Pinpoint the cell where the given text exists, returning its (x, y) midpoint coordinate. 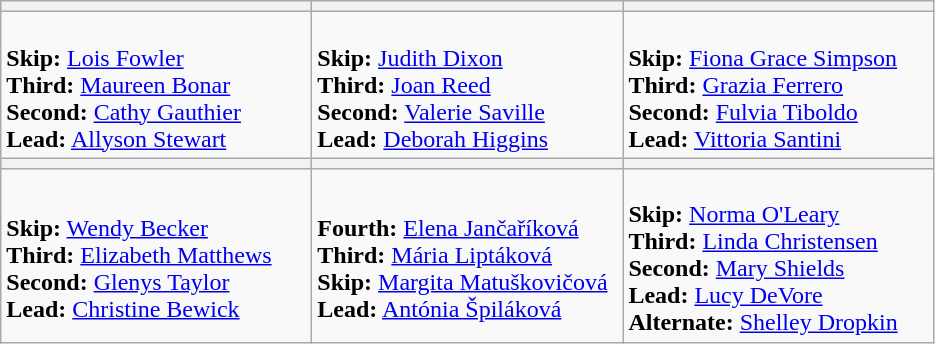
Skip: Judith Dixon Third: Joan Reed Second: Valerie Saville Lead: Deborah Higgins (468, 85)
Skip: Fiona Grace Simpson Third: Grazia Ferrero Second: Fulvia Tiboldo Lead: Vittoria Santini (778, 85)
Skip: Lois Fowler Third: Maureen Bonar Second: Cathy Gauthier Lead: Allyson Stewart (156, 85)
Skip: Norma O'Leary Third: Linda Christensen Second: Mary Shields Lead: Lucy DeVore Alternate: Shelley Dropkin (778, 256)
Fourth: Elena Jančaříková Third: Mária Liptáková Skip: Margita Matuškovičová Lead: Antónia Špiláková (468, 256)
Skip: Wendy Becker Third: Elizabeth Matthews Second: Glenys Taylor Lead: Christine Bewick (156, 256)
